Capture the cell that displays the provided text and extract its (x, y) central coordinate. 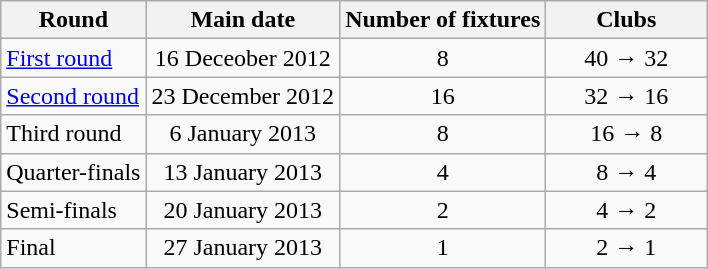
16 (443, 96)
4 (443, 172)
Second round (74, 96)
Main date (243, 20)
2 → 1 (626, 248)
8 → 4 (626, 172)
First round (74, 58)
4 → 2 (626, 210)
16 Deceober 2012 (243, 58)
2 (443, 210)
23 December 2012 (243, 96)
6 January 2013 (243, 134)
13 January 2013 (243, 172)
Clubs (626, 20)
Quarter-finals (74, 172)
Final (74, 248)
1 (443, 248)
16 → 8 (626, 134)
20 January 2013 (243, 210)
27 January 2013 (243, 248)
Third round (74, 134)
Round (74, 20)
40 → 32 (626, 58)
Number of fixtures (443, 20)
32 → 16 (626, 96)
Semi-finals (74, 210)
